Identify which cell holds the provided text, then report its (x, y) central coordinate. 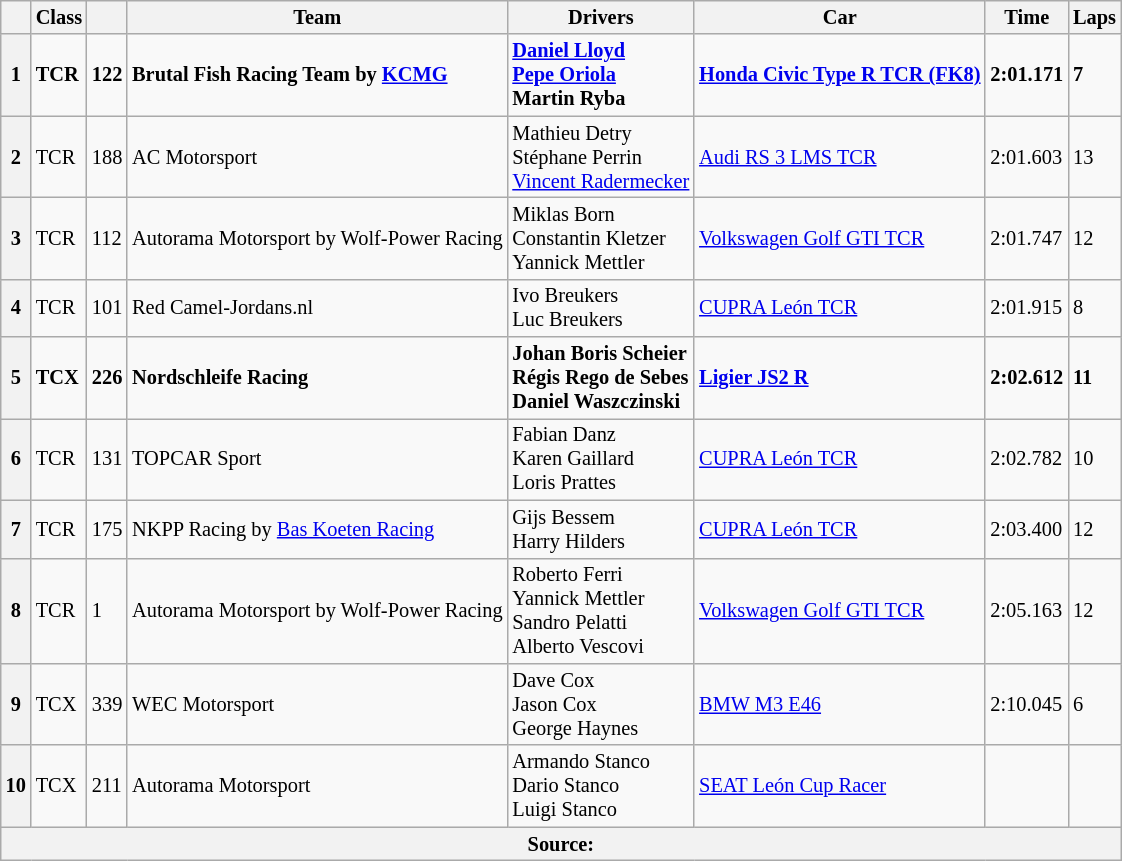
WEC Motorsport (317, 704)
175 (107, 529)
2:01.603 (1026, 157)
Audi RS 3 LMS TCR (840, 157)
122 (107, 75)
2:05.163 (1026, 611)
Johan Boris Scheier Régis Rego de Sebes Daniel Waszczinski (600, 378)
Ivo Breukers Luc Breukers (600, 308)
211 (107, 786)
Laps (1094, 17)
13 (1094, 157)
112 (107, 238)
Drivers (600, 17)
SEAT León Cup Racer (840, 786)
Team (317, 17)
2 (16, 157)
101 (107, 308)
AC Motorsport (317, 157)
Mathieu Detry Stéphane Perrin Vincent Radermecker (600, 157)
2:01.915 (1026, 308)
NKPP Racing by Bas Koeten Racing (317, 529)
339 (107, 704)
2:02.782 (1026, 459)
Brutal Fish Racing Team by KCMG (317, 75)
4 (16, 308)
Class (59, 17)
Armando Stanco Dario Stanco Luigi Stanco (600, 786)
Roberto Ferri Yannick Mettler Sandro Pelatti Alberto Vescovi (600, 611)
Miklas Born Constantin Kletzer Yannick Mettler (600, 238)
Fabian Danz Karen Gaillard Loris Prattes (600, 459)
TOPCAR Sport (317, 459)
Dave Cox Jason Cox George Haynes (600, 704)
Ligier JS2 R (840, 378)
2:02.612 (1026, 378)
BMW M3 E46 (840, 704)
188 (107, 157)
Car (840, 17)
Source: (561, 844)
2:01.171 (1026, 75)
226 (107, 378)
2:10.045 (1026, 704)
Time (1026, 17)
3 (16, 238)
11 (1094, 378)
5 (16, 378)
2:03.400 (1026, 529)
Autorama Motorsport (317, 786)
9 (16, 704)
Nordschleife Racing (317, 378)
131 (107, 459)
Honda Civic Type R TCR (FK8) (840, 75)
Daniel Lloyd Pepe Oriola Martin Ryba (600, 75)
2:01.747 (1026, 238)
Gijs Bessem Harry Hilders (600, 529)
Red Camel-Jordans.nl (317, 308)
